Provide the (x, y) coordinate of the cell's center where the given text is located.  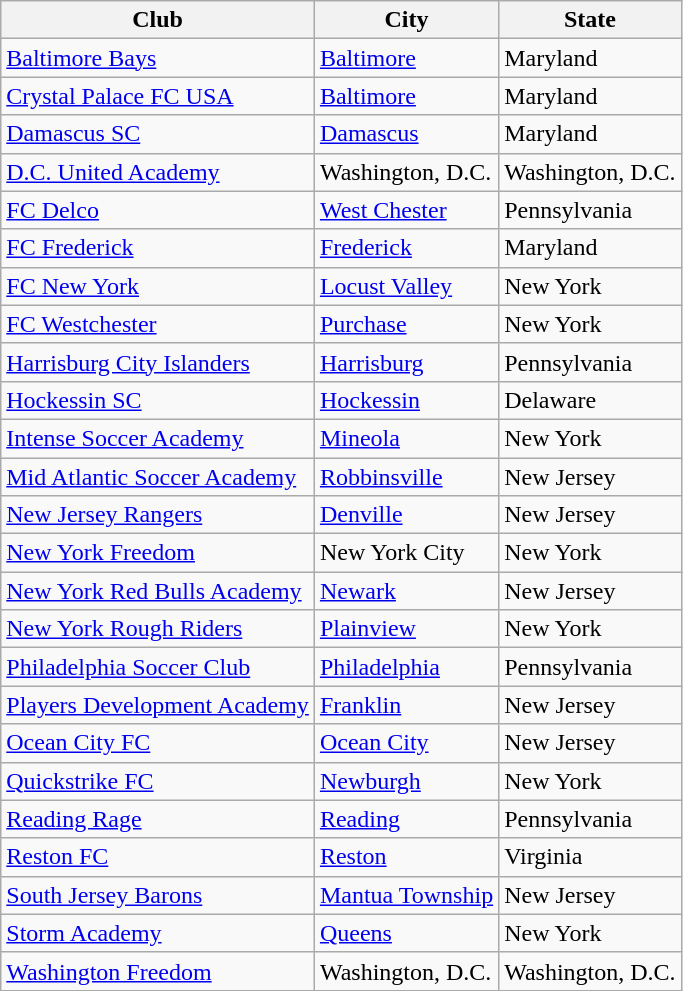
Delaware (590, 400)
Newark (406, 591)
Mineola (406, 438)
D.C. United Academy (158, 172)
Newburgh (406, 781)
Washington Freedom (158, 971)
FC Delco (158, 210)
Ocean City FC (158, 743)
Plainview (406, 629)
South Jersey Barons (158, 895)
Reading (406, 819)
Mantua Township (406, 895)
Virginia (590, 857)
Reston (406, 857)
Philadelphia Soccer Club (158, 667)
FC Frederick (158, 248)
New York Rough Riders (158, 629)
City (406, 20)
Locust Valley (406, 286)
Intense Soccer Academy (158, 438)
Frederick (406, 248)
Quickstrike FC (158, 781)
Denville (406, 515)
Purchase (406, 324)
Baltimore Bays (158, 58)
Reading Rage (158, 819)
Reston FC (158, 857)
Harrisburg (406, 362)
New York Freedom (158, 553)
FC New York (158, 286)
Damascus (406, 134)
Mid Atlantic Soccer Academy (158, 477)
Hockessin SC (158, 400)
Philadelphia (406, 667)
FC Westchester (158, 324)
Franklin (406, 705)
State (590, 20)
Hockessin (406, 400)
Crystal Palace FC USA (158, 96)
Club (158, 20)
Robbinsville (406, 477)
Damascus SC (158, 134)
West Chester (406, 210)
Harrisburg City Islanders (158, 362)
Storm Academy (158, 933)
New York Red Bulls Academy (158, 591)
Players Development Academy (158, 705)
Ocean City (406, 743)
New Jersey Rangers (158, 515)
Queens (406, 933)
New York City (406, 553)
